Search for the cell housing the specified text and yield its (x, y) center coordinate. 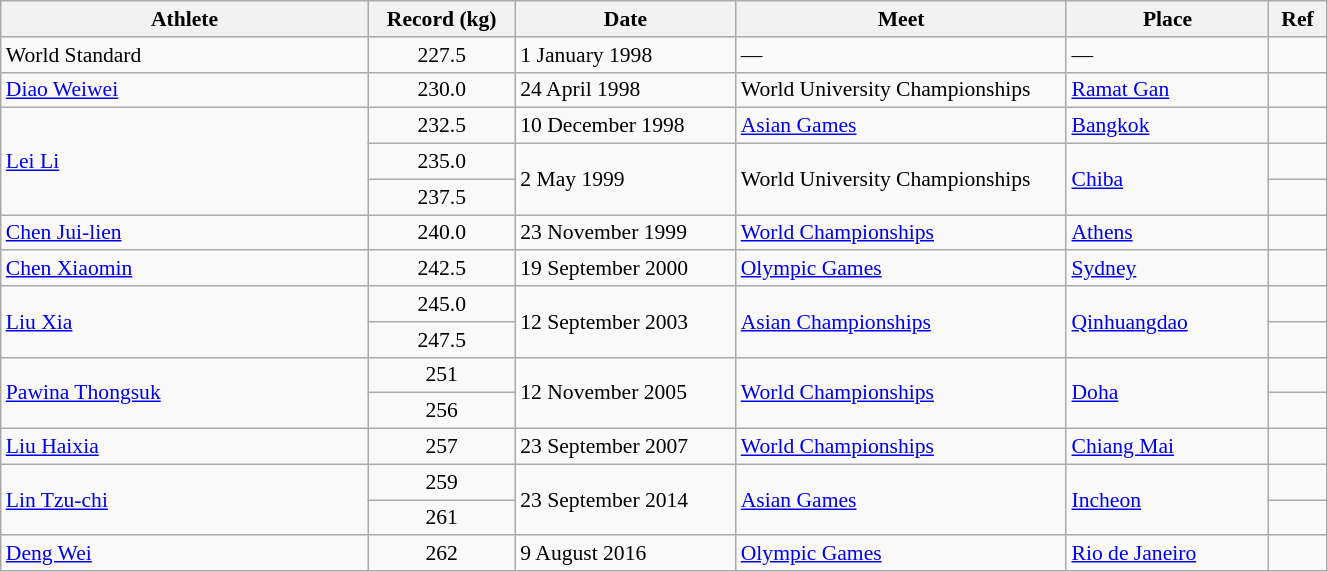
Chen Jui-lien (184, 233)
247.5 (442, 340)
Lei Li (184, 162)
2 May 1999 (625, 180)
Asian Championships (902, 322)
232.5 (442, 126)
Ref (1298, 19)
262 (442, 554)
23 September 2014 (625, 500)
19 September 2000 (625, 269)
12 September 2003 (625, 322)
Liu Xia (184, 322)
Sydney (1167, 269)
230.0 (442, 90)
256 (442, 411)
Chiba (1167, 180)
Chiang Mai (1167, 447)
10 December 1998 (625, 126)
Record (kg) (442, 19)
World Standard (184, 55)
Doha (1167, 392)
Incheon (1167, 500)
237.5 (442, 197)
Date (625, 19)
9 August 2016 (625, 554)
Athens (1167, 233)
Rio de Janeiro (1167, 554)
235.0 (442, 162)
23 November 1999 (625, 233)
261 (442, 518)
Deng Wei (184, 554)
1 January 1998 (625, 55)
24 April 1998 (625, 90)
Athlete (184, 19)
Meet (902, 19)
240.0 (442, 233)
245.0 (442, 304)
Pawina Thongsuk (184, 392)
259 (442, 482)
Ramat Gan (1167, 90)
Chen Xiaomin (184, 269)
Diao Weiwei (184, 90)
Qinhuangdao (1167, 322)
Place (1167, 19)
Bangkok (1167, 126)
Liu Haixia (184, 447)
227.5 (442, 55)
251 (442, 375)
23 September 2007 (625, 447)
257 (442, 447)
242.5 (442, 269)
12 November 2005 (625, 392)
Lin Tzu-chi (184, 500)
